For the text-containing cell, return its midpoint in (X, Y) coordinate format. 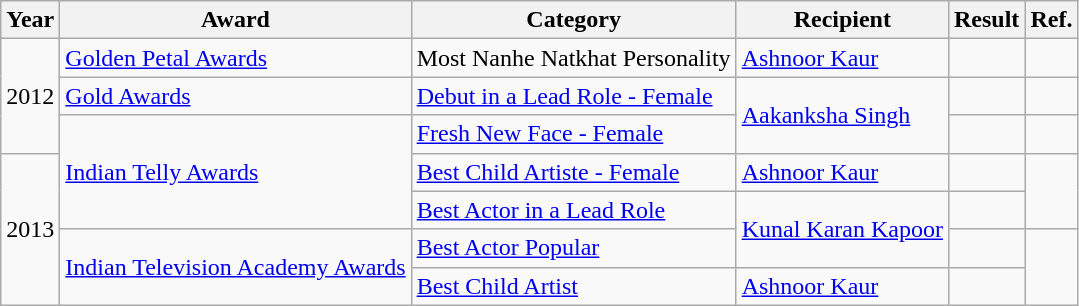
Ref. (1052, 20)
Fresh New Face - Female (574, 134)
Best Actor in a Lead Role (574, 210)
Best Child Artiste - Female (574, 172)
Indian Telly Awards (236, 172)
Golden Petal Awards (236, 58)
Indian Television Academy Awards (236, 267)
Gold Awards (236, 96)
Result (986, 20)
Best Child Artist (574, 286)
Year (30, 20)
2013 (30, 229)
2012 (30, 96)
Kunal Karan Kapoor (842, 229)
Award (236, 20)
Most Nanhe Natkhat Personality (574, 58)
Best Actor Popular (574, 248)
Aakanksha Singh (842, 115)
Debut in a Lead Role - Female (574, 96)
Recipient (842, 20)
Category (574, 20)
